From the cell containing the given text, extract its center point as (X, Y) coordinate. 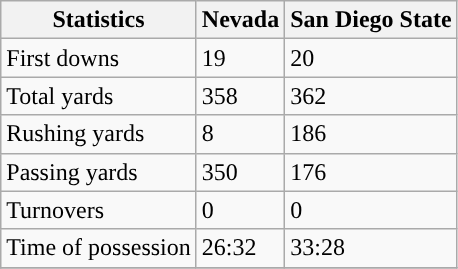
33:28 (371, 248)
Total yards (99, 96)
20 (371, 58)
Statistics (99, 20)
First downs (99, 58)
8 (240, 134)
19 (240, 58)
Rushing yards (99, 134)
186 (371, 134)
San Diego State (371, 20)
Passing yards (99, 172)
350 (240, 172)
362 (371, 96)
26:32 (240, 248)
Time of possession (99, 248)
358 (240, 96)
Nevada (240, 20)
Turnovers (99, 210)
176 (371, 172)
